Capture the cell that displays the provided text and extract its [X, Y] central coordinate. 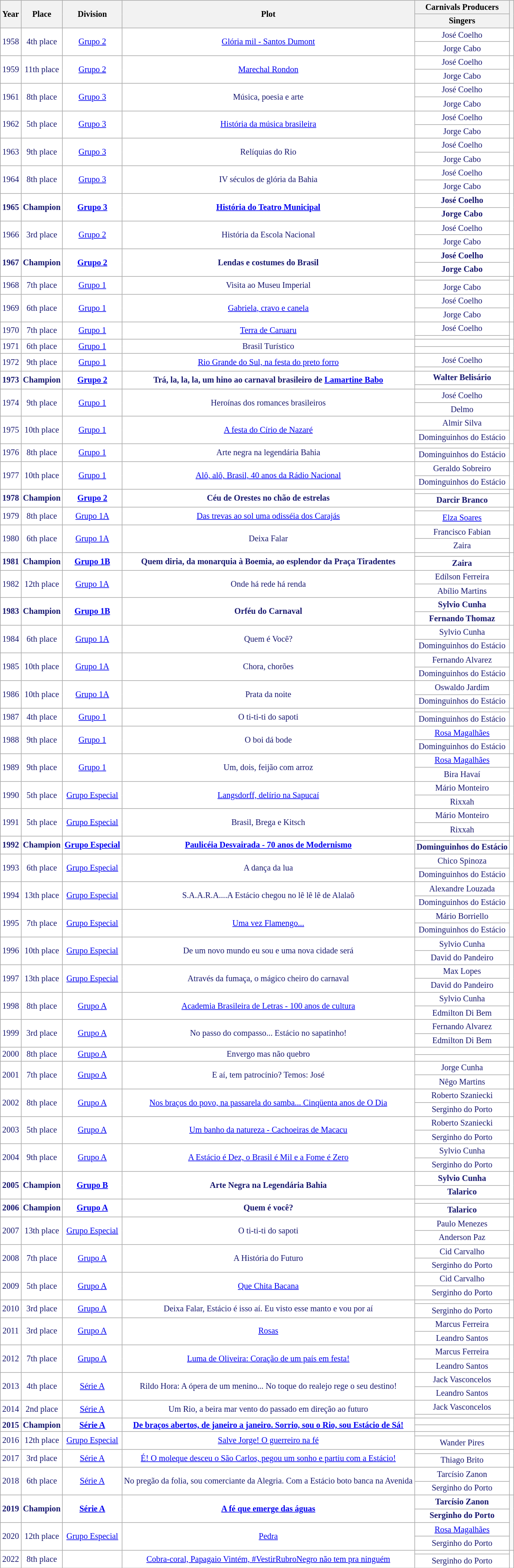
1970 [11, 330]
2016 [11, 1441]
Quem é Você? [268, 639]
Das trevas ao sol uma odisséia dos Carajás [268, 516]
2022 [11, 1559]
Oswaldo Jardim [462, 687]
Abílio Martins [462, 591]
1989 [11, 767]
1997 [11, 978]
Year [11, 14]
1985 [11, 667]
Um banho da natureza - Cachoeiras de Macacu [268, 1130]
1994 [11, 896]
1979 [11, 516]
Walter Belisário [462, 378]
Relíquias do Rio [268, 152]
1996 [11, 950]
1964 [11, 180]
2009 [11, 1286]
Academia Brasileira de Letras - 100 anos de cultura [268, 1005]
2008 [11, 1258]
1980 [11, 539]
Quem diria, da monarquia à Boemia, ao esplendor da Praça Tiradentes [268, 561]
1977 [11, 476]
Division [93, 14]
Alexandre Louzada [462, 889]
Geraldo Sobreiro [462, 469]
Singers [462, 21]
Um, dois, feijão com arroz [268, 767]
1961 [11, 97]
1986 [11, 694]
1993 [11, 868]
1959 [11, 69]
Chora, chorões [268, 667]
2010 [11, 1308]
1973 [11, 380]
Rosas [268, 1331]
Rildo Hora: A ópera de um menino... No toque do realejo rege o seu destino! [268, 1386]
Céu de Orestes no chão de estrelas [268, 498]
Glória mil - Santos Dumont [268, 42]
1983 [11, 612]
1968 [11, 285]
1988 [11, 740]
Anderson Paz [462, 1238]
2014 [11, 1409]
1969 [11, 308]
O boi dá bode [268, 740]
Delmo [462, 409]
Cobra-coral, Papagaio Vintém, #VestirRubroNegro não tem pra ninguém [268, 1559]
Arte negra na legendária Bahia [268, 453]
Thiago Brito [462, 1460]
2019 [11, 1508]
Deixa Falar [268, 539]
Visita ao Museu Imperial [268, 285]
Almir Silva [462, 423]
A Estácio é Dez, o Brasil é Mil e a Fome é Zero [268, 1157]
2011 [11, 1331]
1992 [11, 845]
Música, poesia e arte [268, 97]
1984 [11, 639]
2001 [11, 1074]
Rio Grande do Sul, na festa do preto forro [268, 362]
1999 [11, 1033]
Salve Jorge! O guerreiro na fé [268, 1441]
2012 [11, 1359]
Onde há rede há renda [268, 584]
1965 [11, 207]
1982 [11, 584]
No passo do compasso... Estácio no sapatinho! [268, 1033]
Mário Borriello [462, 916]
Edílson Ferreira [462, 577]
No pregão da folia, sou comerciante da Alegria. Com a Estácio boto banca na Avenida [268, 1481]
2017 [11, 1458]
1958 [11, 42]
2002 [11, 1102]
Terra de Caruaru [268, 330]
1966 [11, 235]
Elza Soares [462, 518]
Prata da noite [268, 694]
Quem é você? [268, 1208]
Um Rio, a beira mar vento do passado em direção ao futuro [268, 1409]
1963 [11, 152]
1978 [11, 498]
Trá, la, la, la, um hino ao carnaval brasileiro de Lamartine Babo [268, 380]
1990 [11, 795]
1974 [11, 403]
1991 [11, 823]
História da música brasileira [268, 125]
2005 [11, 1185]
Francisco Fabian [462, 532]
Grupo B [93, 1185]
Brasil Turístico [268, 346]
Max Lopes [462, 971]
De um novo mundo eu sou e uma nova cidade será [268, 950]
Nos braços do povo, na passarela do samba... Cinqüenta anos de O Dia [268, 1102]
A História do Futuro [268, 1258]
Plot [268, 14]
2000 [11, 1054]
É! O moleque desceu o São Carlos, pegou um sonho e partiu com a Estácio! [268, 1458]
1987 [11, 717]
Arte Negra na Legendária Bahia [268, 1185]
Darcir Branco [462, 500]
História da Escola Nacional [268, 235]
1967 [11, 262]
Heroínas dos romances brasileiros [268, 403]
Paulicéia Desvairada - 70 anos de Modernismo [268, 845]
Carnivals Producers [462, 7]
1971 [11, 346]
1962 [11, 125]
2020 [11, 1536]
2007 [11, 1230]
2015 [11, 1425]
1981 [11, 561]
Luma de Oliveira: Coração de um país em festa! [268, 1359]
Deixa Falar, Estácio é isso aí. Eu visto esse manto e vou por aí [268, 1308]
Através da fumaça, o mágico cheiro do carnaval [268, 978]
Envergo mas não quebro [268, 1054]
1972 [11, 362]
Fernando Thomaz [462, 618]
Wander Pires [462, 1443]
Langsdorff, delírio na Sapucaí [268, 795]
A festa do Círio de Nazaré [268, 430]
2013 [11, 1386]
Nêgo Martins [462, 1082]
Place [42, 14]
Chico Spinoza [462, 861]
2003 [11, 1130]
Lendas e costumes do Brasil [268, 262]
S.A.A.R.A....A Estácio chegou no lê lê lê de Alalaô [268, 896]
Gabriela, cravo e canela [268, 308]
E aí, tem patrocínio? Temos: José [268, 1074]
Orféu do Carnaval [268, 612]
Jorge Cunha [462, 1068]
A fé que emerge das águas [268, 1508]
1998 [11, 1005]
Paulo Menezes [462, 1224]
Uma vez Flamengo... [268, 923]
2006 [11, 1208]
Marechal Rondon [268, 69]
A dança da lua [268, 868]
1976 [11, 453]
De braços abertos, de janeiro a janeiro. Sorrio, sou o Rio, sou Estácio de Sá! [268, 1425]
2004 [11, 1157]
2nd place [42, 1409]
1995 [11, 923]
2018 [11, 1481]
Brasil, Brega e Kitsch [268, 823]
IV séculos de glória da Bahia [268, 180]
Alô, alô, Brasil, 40 anos da Rádio Nacional [268, 476]
11th place [42, 69]
História do Teatro Municipal [268, 207]
Que Chita Bacana [268, 1286]
Bira Havaí [462, 774]
Pedra [268, 1536]
1975 [11, 430]
